From the cell containing the given text, extract its center point as (x, y) coordinate. 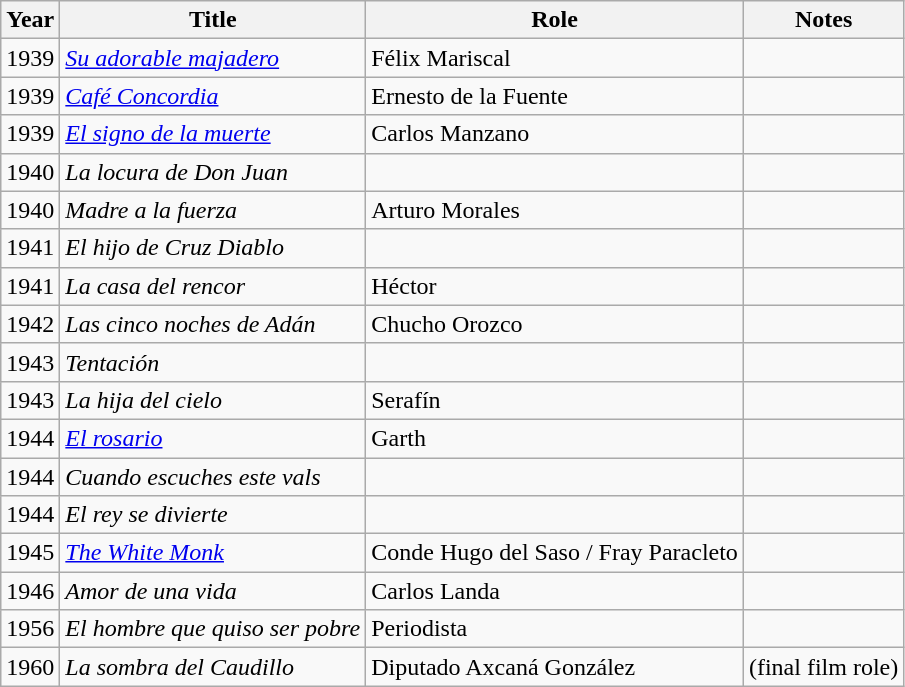
El hijo de Cruz Diablo (213, 248)
Madre a la fuerza (213, 210)
Café Concordia (213, 96)
1946 (30, 591)
1956 (30, 629)
La casa del rencor (213, 286)
Serafín (555, 400)
Year (30, 20)
El signo de la muerte (213, 134)
Héctor (555, 286)
Carlos Landa (555, 591)
Félix Mariscal (555, 58)
1945 (30, 553)
1942 (30, 324)
El rosario (213, 438)
La hija del cielo (213, 400)
El hombre que quiso ser pobre (213, 629)
Tentación (213, 362)
Title (213, 20)
The White Monk (213, 553)
Su adorable majadero (213, 58)
Arturo Morales (555, 210)
La locura de Don Juan (213, 172)
Chucho Orozco (555, 324)
Cuando escuches este vals (213, 477)
Amor de una vida (213, 591)
Role (555, 20)
Las cinco noches de Adán (213, 324)
Carlos Manzano (555, 134)
Periodista (555, 629)
El rey se divierte (213, 515)
Notes (823, 20)
Diputado Axcaná González (555, 667)
1960 (30, 667)
Garth (555, 438)
Conde Hugo del Saso / Fray Paracleto (555, 553)
(final film role) (823, 667)
Ernesto de la Fuente (555, 96)
La sombra del Caudillo (213, 667)
